Provide the [x, y] coordinate of the cell's center where the given text is located.  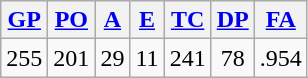
TC [188, 20]
241 [188, 58]
A [112, 20]
255 [24, 58]
FA [280, 20]
DP [232, 20]
11 [147, 58]
78 [232, 58]
29 [112, 58]
PO [72, 20]
GP [24, 20]
201 [72, 58]
E [147, 20]
.954 [280, 58]
